For the text-containing cell, return its midpoint in [X, Y] coordinate format. 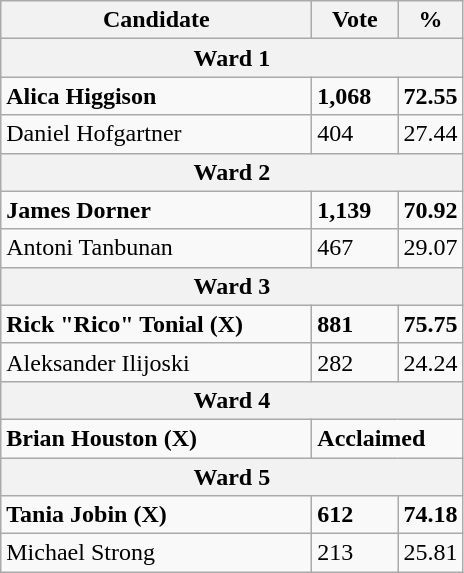
Acclaimed [388, 438]
75.75 [430, 324]
Brian Houston (X) [156, 438]
881 [355, 324]
Aleksander Ilijoski [156, 362]
213 [355, 553]
29.07 [430, 248]
Daniel Hofgartner [156, 134]
72.55 [430, 96]
24.24 [430, 362]
612 [355, 515]
Ward 2 [232, 172]
282 [355, 362]
Tania Jobin (X) [156, 515]
Vote [355, 20]
467 [355, 248]
70.92 [430, 210]
Ward 4 [232, 400]
25.81 [430, 553]
James Dorner [156, 210]
% [430, 20]
404 [355, 134]
Ward 1 [232, 58]
Candidate [156, 20]
27.44 [430, 134]
Antoni Tanbunan [156, 248]
74.18 [430, 515]
Ward 3 [232, 286]
1,068 [355, 96]
Rick "Rico" Tonial (X) [156, 324]
Michael Strong [156, 553]
1,139 [355, 210]
Ward 5 [232, 477]
Alica Higgison [156, 96]
